Detect which cell encompasses the target text, then output its (X, Y) center coordinate. 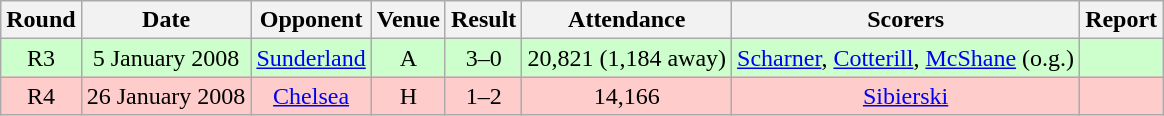
R3 (41, 58)
A (408, 58)
Round (41, 20)
Attendance (627, 20)
Result (483, 20)
Venue (408, 20)
Opponent (311, 20)
Sunderland (311, 58)
R4 (41, 96)
20,821 (1,184 away) (627, 58)
Date (166, 20)
Scorers (906, 20)
14,166 (627, 96)
26 January 2008 (166, 96)
H (408, 96)
Scharner, Cotterill, McShane (o.g.) (906, 58)
5 January 2008 (166, 58)
Chelsea (311, 96)
Sibierski (906, 96)
3–0 (483, 58)
1–2 (483, 96)
Report (1122, 20)
